Pinpoint the cell where the given text exists, returning its [x, y] midpoint coordinate. 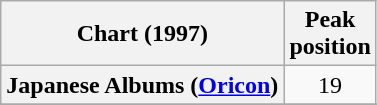
Peakposition [330, 34]
Japanese Albums (Oricon) [142, 85]
19 [330, 85]
Chart (1997) [142, 34]
